Identify which cell holds the provided text, then report its [x, y] central coordinate. 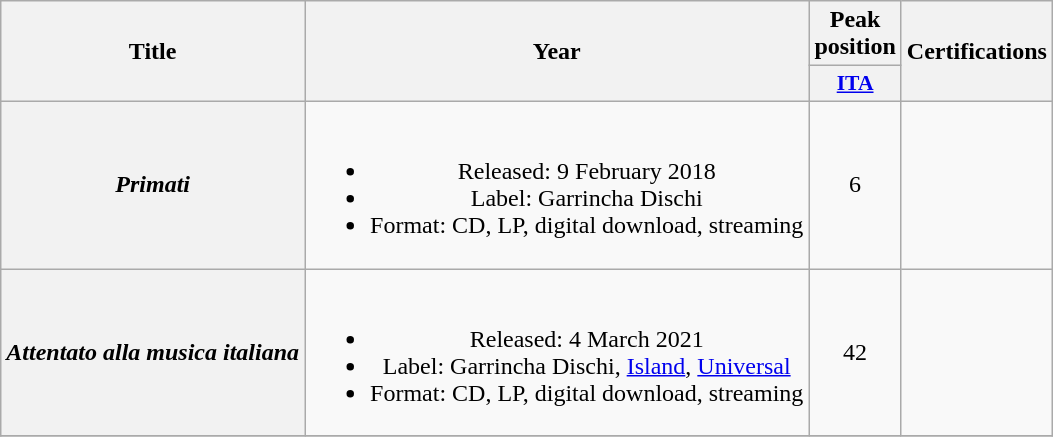
6 [855, 184]
Year [557, 52]
Certifications [976, 52]
42 [855, 352]
Attentato alla musica italiana [153, 352]
Title [153, 52]
Released: 4 March 2021Label: Garrincha Dischi, Island, UniversalFormat: CD, LP, digital download, streaming [557, 352]
Peakposition [855, 34]
ITA [855, 84]
Released: 9 February 2018Label: Garrincha DischiFormat: CD, LP, digital download, streaming [557, 184]
Primati [153, 184]
